From the cell containing the given text, extract its center point as [X, Y] coordinate. 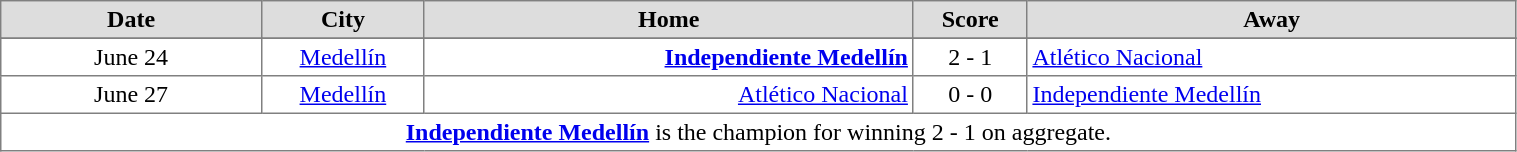
Score [970, 20]
City [342, 20]
Date [132, 20]
June 27 [132, 95]
Home [668, 20]
0 - 0 [970, 95]
June 24 [132, 57]
2 - 1 [970, 57]
Independiente Medellín is the champion for winning 2 - 1 on aggregate. [758, 132]
Away [1272, 20]
